Find where the given text appears and provide that cell's center as [X, Y] coordinate. 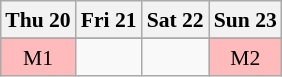
Sat 22 [176, 20]
Thu 20 [38, 20]
M2 [246, 56]
Sun 23 [246, 20]
M1 [38, 56]
Fri 21 [109, 20]
